Provide the [x, y] coordinate of the cell's center where the given text is located.  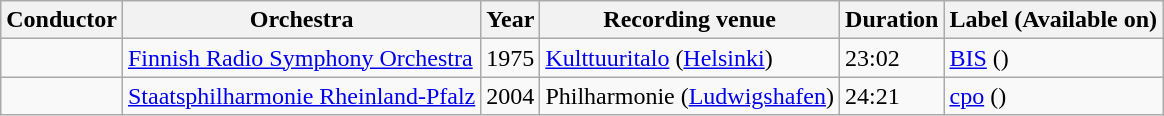
Kulttuuritalo (Helsinki) [690, 58]
Year [510, 20]
cpo () [1054, 96]
2004 [510, 96]
24:21 [892, 96]
Philharmonie (Ludwigshafen) [690, 96]
Label (Available on) [1054, 20]
Duration [892, 20]
Conductor [62, 20]
1975 [510, 58]
Staatsphilharmonie Rheinland-Pfalz [301, 96]
Recording venue [690, 20]
BIS () [1054, 58]
Orchestra [301, 20]
Finnish Radio Symphony Orchestra [301, 58]
23:02 [892, 58]
